From the cell containing the given text, extract its center point as (x, y) coordinate. 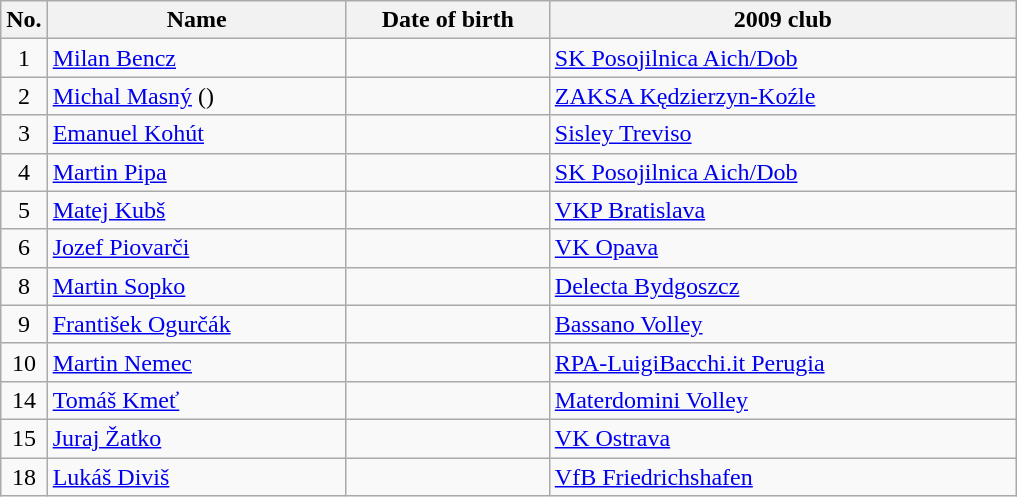
VK Ostrava (782, 438)
VKP Bratislava (782, 210)
Martin Pipa (196, 172)
Matej Kubš (196, 210)
Jozef Piovarči (196, 248)
10 (24, 362)
VK Opava (782, 248)
ZAKSA Kędzierzyn-Koźle (782, 96)
Lukáš Diviš (196, 477)
RPA-LuigiBacchi.it Perugia (782, 362)
9 (24, 324)
8 (24, 286)
Juraj Žatko (196, 438)
14 (24, 400)
Milan Bencz (196, 58)
Sisley Treviso (782, 134)
František Ogurčák (196, 324)
Name (196, 20)
5 (24, 210)
Delecta Bydgoszcz (782, 286)
3 (24, 134)
Michal Masný () (196, 96)
6 (24, 248)
2009 club (782, 20)
4 (24, 172)
Emanuel Kohút (196, 134)
1 (24, 58)
Date of birth (448, 20)
Martin Nemec (196, 362)
15 (24, 438)
Martin Sopko (196, 286)
18 (24, 477)
No. (24, 20)
2 (24, 96)
VfB Friedrichshafen (782, 477)
Bassano Volley (782, 324)
Materdomini Volley (782, 400)
Tomáš Kmeť (196, 400)
